Identify which cell holds the provided text, then report its [X, Y] central coordinate. 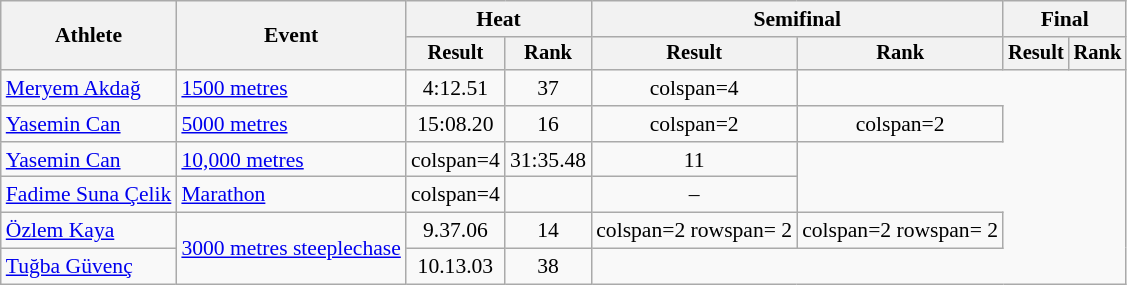
1500 metres [291, 88]
4:12.51 [456, 88]
3000 metres steeplechase [291, 248]
Final [1064, 19]
31:35.48 [548, 160]
11 [694, 160]
10.13.03 [456, 267]
Heat [498, 19]
Marathon [291, 195]
5000 metres [291, 124]
Semifinal [797, 19]
Event [291, 36]
16 [548, 124]
10,000 metres [291, 160]
Athlete [89, 36]
9.37.06 [456, 231]
Tuğba Güvenç [89, 267]
Fadime Suna Çelik [89, 195]
14 [548, 231]
37 [548, 88]
– [694, 195]
Meryem Akdağ [89, 88]
15:08.20 [456, 124]
38 [548, 267]
Özlem Kaya [89, 231]
